For the text-containing cell, return its midpoint in [x, y] coordinate format. 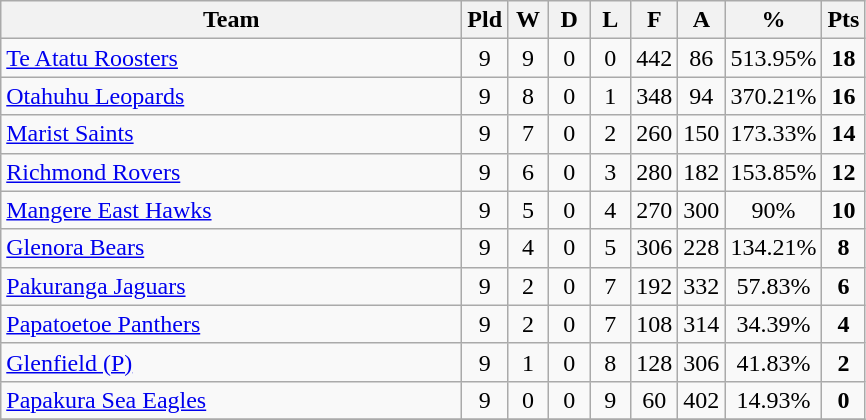
128 [654, 362]
348 [654, 96]
Pld [485, 20]
134.21% [774, 248]
Pakuranga Jaguars [232, 286]
10 [844, 210]
41.83% [774, 362]
108 [654, 324]
300 [702, 210]
Team [232, 20]
A [702, 20]
34.39% [774, 324]
Papakura Sea Eagles [232, 400]
280 [654, 172]
60 [654, 400]
D [570, 20]
270 [654, 210]
332 [702, 286]
402 [702, 400]
Glenora Bears [232, 248]
% [774, 20]
14.93% [774, 400]
90% [774, 210]
Otahuhu Leopards [232, 96]
228 [702, 248]
153.85% [774, 172]
W [528, 20]
370.21% [774, 96]
L [610, 20]
314 [702, 324]
192 [654, 286]
Pts [844, 20]
Richmond Rovers [232, 172]
513.95% [774, 58]
Te Atatu Roosters [232, 58]
182 [702, 172]
F [654, 20]
Marist Saints [232, 134]
86 [702, 58]
173.33% [774, 134]
150 [702, 134]
442 [654, 58]
Papatoetoe Panthers [232, 324]
3 [610, 172]
260 [654, 134]
14 [844, 134]
12 [844, 172]
94 [702, 96]
Mangere East Hawks [232, 210]
Glenfield (P) [232, 362]
57.83% [774, 286]
16 [844, 96]
18 [844, 58]
